Find where the given text appears and provide that cell's center as [X, Y] coordinate. 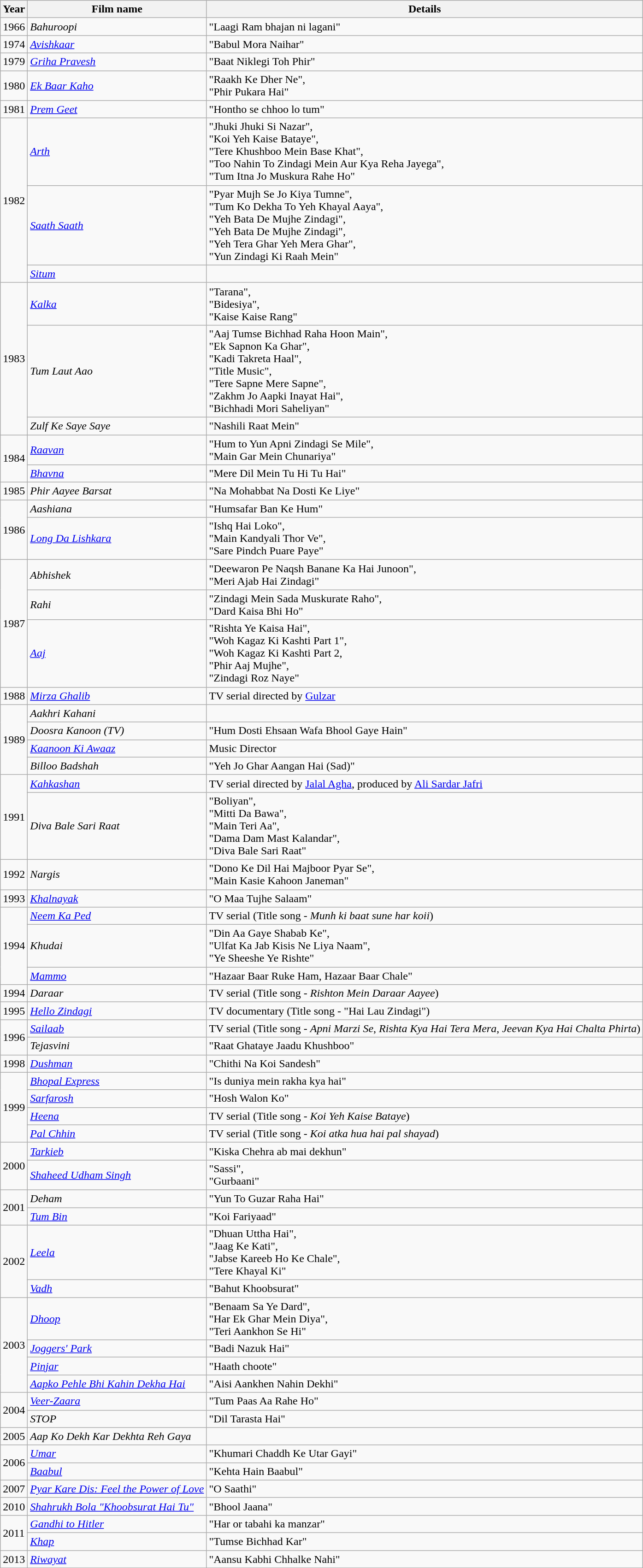
Daraar [117, 993]
1982 [14, 200]
1981 [14, 109]
Sarfarosh [117, 1098]
TV serial directed by Gulzar [425, 696]
"Rishta Ye Kaisa Hai","Woh Kagaz Ki Kashti Part 1","Woh Kagaz Ki Kashti Part 2, "Phir Aaj Mujhe","Zindagi Roz Naye" [425, 653]
Hello Zindagi [117, 1011]
1989 [14, 740]
1995 [14, 1011]
"Badi Nazuk Hai" [425, 1349]
Dhoop [117, 1319]
"O Maa Tujhe Salaam" [425, 898]
Billoo Badshah [117, 766]
"Is duniya mein rakha kya hai" [425, 1081]
"Bhool Jaana" [425, 1506]
"Humsafar Ban Ke Hum" [425, 509]
Mirza Ghalib [117, 696]
Pinjar [117, 1366]
Gandhi to Hitler [117, 1524]
"Kiska Chehra ab mai dekhun" [425, 1151]
"Haath choote" [425, 1366]
Neem Ka Ped [117, 916]
2000 [14, 1166]
"Koi Fariyaad" [425, 1216]
Abhishek [117, 575]
1992 [14, 875]
"Raat Ghataye Jaadu Khushboo" [425, 1046]
1983 [14, 358]
Music Director [425, 748]
Khalnayak [117, 898]
Details [425, 9]
TV serial (Title song - Koi Yeh Kaise Bataye) [425, 1116]
Zulf Ke Saye Saye [117, 426]
"Dhuan Uttha Hai", "Jaag Ke Kati", "Jabse Kareeb Ho Ke Chale", "Tere Khayal Ki" [425, 1252]
Tejasvini [117, 1046]
Bhopal Express [117, 1081]
"Hazaar Baar Ruke Ham, Hazaar Baar Chale" [425, 976]
1996 [14, 1037]
Kahkashan [117, 783]
"Mere Dil Mein Tu Hi Tu Hai" [425, 474]
Aakhri Kahani [117, 713]
Film name [117, 9]
STOP [117, 1419]
"Raakh Ke Dher Ne", "Phir Pukara Hai" [425, 86]
"Bahut Khoobsurat" [425, 1289]
2006 [14, 1462]
"Aisi Aankhen Nahin Dekhi" [425, 1384]
Riwayat [117, 1559]
Kalka [117, 304]
Aaj [117, 653]
"Kehta Hain Baabul" [425, 1471]
2007 [14, 1489]
TV serial (Title song - Munh ki baat sune har koii) [425, 916]
1988 [14, 696]
Heena [117, 1116]
"Deewaron Pe Naqsh Banane Ka Hai Junoon","Meri Ajab Hai Zindagi" [425, 575]
Ek Baar Kaho [117, 86]
Khudai [117, 946]
2003 [14, 1345]
1984 [14, 459]
Pyar Kare Dis: Feel the Power of Love [117, 1489]
"Babul Mora Naihar" [425, 44]
Veer-Zaara [117, 1401]
1999 [14, 1107]
Deham [117, 1198]
"Benaam Sa Ye Dard", "Har Ek Ghar Mein Diya", "Teri Aankhon Se Hi" [425, 1319]
Situm [117, 274]
Diva Bale Sari Raat [117, 826]
Phir Aayee Barsat [117, 491]
TV serial (Title song - Apni Marzi Se, Rishta Kya Hai Tera Mera, Jeevan Kya Hai Chalta Phirta) [425, 1028]
"Yeh Jo Ghar Aangan Hai (Sad)" [425, 766]
2013 [14, 1559]
1991 [14, 817]
"Nashili Raat Mein" [425, 426]
1985 [14, 491]
Tum Laut Aao [117, 371]
Mammo [117, 976]
Vadh [117, 1289]
Dushman [117, 1063]
1980 [14, 86]
"Baat Niklegi Toh Phir" [425, 62]
Aashiana [117, 509]
Doosra Kanoon (TV) [117, 731]
"Dono Ke Dil Hai Majboor Pyar Se", "Main Kasie Kahoon Janeman" [425, 875]
Tum Bin [117, 1216]
Bhavna [117, 474]
"Ishq Hai Loko", "Main Kandyali Thor Ve", "Sare Pindch Puare Paye" [425, 539]
Shaheed Udham Singh [117, 1175]
"Hontho se chhoo lo tum" [425, 109]
2002 [14, 1262]
"O Saathi" [425, 1489]
Avishkaar [117, 44]
Long Da Lishkara [117, 539]
Baabul [117, 1471]
"Tumse Bichhad Kar" [425, 1541]
Tarkieb [117, 1151]
Arth [117, 152]
Pal Chhin [117, 1133]
Leela [117, 1252]
Nargis [117, 875]
1979 [14, 62]
"Boliyan", "Mitti Da Bawa", "Main Teri Aa", "Dama Dam Mast Kalandar", "Diva Bale Sari Raat" [425, 826]
2005 [14, 1436]
"Har or tabahi ka manzar" [425, 1524]
1998 [14, 1063]
Bahuroopi [117, 27]
"Dil Tarasta Hai" [425, 1419]
1966 [14, 27]
TV serial (Title song - Rishton Mein Daraar Aayee) [425, 993]
"Laagi Ram bhajan ni lagani" [425, 27]
2001 [14, 1207]
"Yun To Guzar Raha Hai" [425, 1198]
TV documentary (Title song - "Hai Lau Zindagi") [425, 1011]
"Tarana","Bidesiya","Kaise Kaise Rang" [425, 304]
TV serial directed by Jalal Agha, produced by Ali Sardar Jafri [425, 783]
"Sassi", "Gurbaani" [425, 1175]
Rahi [117, 605]
Prem Geet [117, 109]
TV serial (Title song - Koi atka hua hai pal shayad) [425, 1133]
2011 [14, 1533]
"Zindagi Mein Sada Muskurate Raho","Dard Kaisa Bhi Ho" [425, 605]
Umar [117, 1454]
"Tum Paas Aa Rahe Ho" [425, 1401]
2004 [14, 1410]
Year [14, 9]
"Din Aa Gaye Shabab Ke", "Ulfat Ka Jab Kisis Ne Liya Naam", "Ye Sheeshe Ye Rishte" [425, 946]
1974 [14, 44]
"Aansu Kabhi Chhalke Nahi" [425, 1559]
Aap Ko Dekh Kar Dekhta Reh Gaya [117, 1436]
Joggers' Park [117, 1349]
1986 [14, 530]
Aapko Pehle Bhi Kahin Dekha Hai [117, 1384]
"Chithi Na Koi Sandesh" [425, 1063]
Khap [117, 1541]
1993 [14, 898]
"Khumari Chaddh Ke Utar Gayi" [425, 1454]
Raavan [117, 450]
"Hum Dosti Ehsaan Wafa Bhool Gaye Hain" [425, 731]
"Hum to Yun Apni Zindagi Se Mile", "Main Gar Mein Chunariya" [425, 450]
1987 [14, 623]
"Hosh Walon Ko" [425, 1098]
Griha Pravesh [117, 62]
Saath Saath [117, 225]
"Na Mohabbat Na Dosti Ke Liye" [425, 491]
2010 [14, 1506]
Kaanoon Ki Awaaz [117, 748]
Shahrukh Bola "Khoobsurat Hai Tu" [117, 1506]
Sailaab [117, 1028]
